Return the (x, y) coordinate for the center point of the cell that contains the specified text.  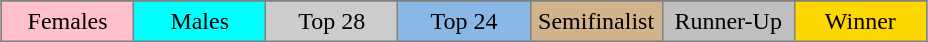
Runner-Up (728, 21)
Semifinalist (596, 21)
Females (68, 21)
Males (200, 21)
Winner (860, 21)
Top 24 (464, 21)
Top 28 (332, 21)
